Determine the (x, y) coordinate at the center of the cell enclosing the given text.  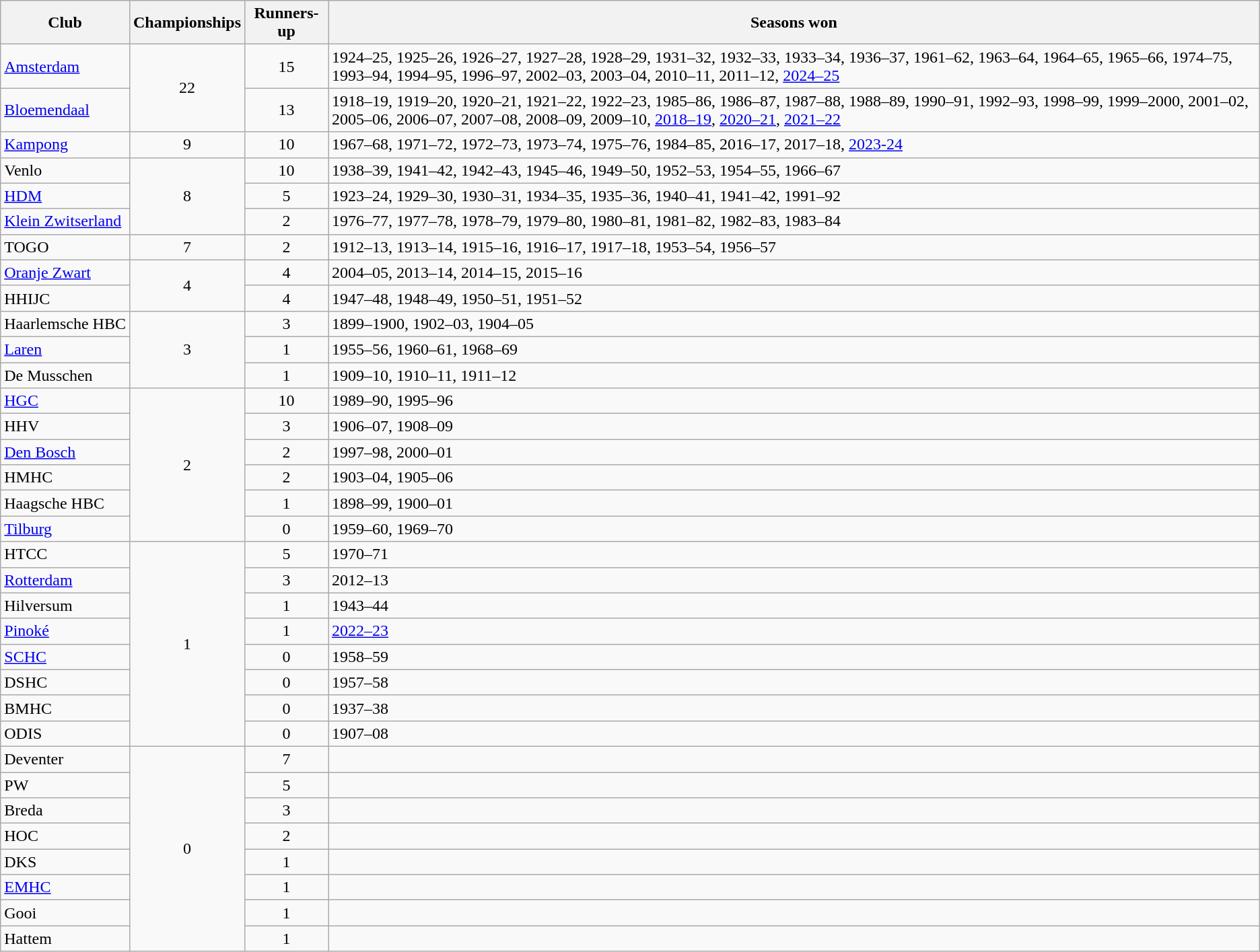
Amsterdam (65, 66)
EMHC (65, 887)
Tilburg (65, 529)
Laren (65, 349)
TOGO (65, 247)
1967–68, 1971–72, 1972–73, 1973–74, 1975–76, 1984–85, 2016–17, 2017–18, 2023-24 (794, 145)
1923–24, 1929–30, 1930–31, 1934–35, 1935–36, 1940–41, 1941–42, 1991–92 (794, 196)
Venlo (65, 170)
Haagsche HBC (65, 503)
Den Bosch (65, 452)
1958–59 (794, 657)
SCHC (65, 657)
Seasons won (794, 23)
13 (287, 110)
1906–07, 1908–09 (794, 427)
ODIS (65, 733)
DSHC (65, 682)
1959–60, 1969–70 (794, 529)
Breda (65, 811)
1943–44 (794, 606)
1997–98, 2000–01 (794, 452)
1976–77, 1977–78, 1978–79, 1979–80, 1980–81, 1981–82, 1982–83, 1983–84 (794, 221)
1947–48, 1948–49, 1950–51, 1951–52 (794, 298)
BMHC (65, 708)
Runners-up (287, 23)
Klein Zwitserland (65, 221)
1898–99, 1900–01 (794, 503)
HDM (65, 196)
Kampong (65, 145)
1899–1900, 1902–03, 1904–05 (794, 324)
De Musschen (65, 375)
Pinoké (65, 631)
1989–90, 1995–96 (794, 401)
PW (65, 785)
HMHC (65, 478)
1912–13, 1913–14, 1915–16, 1916–17, 1917–18, 1953–54, 1956–57 (794, 247)
HHV (65, 427)
HOC (65, 836)
HGC (65, 401)
2004–05, 2013–14, 2014–15, 2015–16 (794, 272)
15 (287, 66)
1907–08 (794, 733)
Haarlemsche HBC (65, 324)
2022–23 (794, 631)
Deventer (65, 759)
Club (65, 23)
Hilversum (65, 606)
22 (187, 88)
HHIJC (65, 298)
Oranje Zwart (65, 272)
HTCC (65, 554)
1903–04, 1905–06 (794, 478)
1909–10, 1910–11, 1911–12 (794, 375)
1957–58 (794, 682)
1970–71 (794, 554)
Gooi (65, 913)
DKS (65, 862)
Bloemendaal (65, 110)
8 (187, 196)
Hattem (65, 939)
1938–39, 1941–42, 1942–43, 1945–46, 1949–50, 1952–53, 1954–55, 1966–67 (794, 170)
Championships (187, 23)
Rotterdam (65, 580)
1937–38 (794, 708)
2012–13 (794, 580)
9 (187, 145)
1955–56, 1960–61, 1968–69 (794, 349)
